Pinpoint the cell where the given text exists, returning its (x, y) midpoint coordinate. 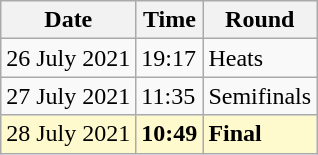
Round (260, 20)
Date (68, 20)
19:17 (170, 58)
27 July 2021 (68, 96)
Heats (260, 58)
Final (260, 134)
Time (170, 20)
26 July 2021 (68, 58)
28 July 2021 (68, 134)
11:35 (170, 96)
Semifinals (260, 96)
10:49 (170, 134)
